Pinpoint the cell where the given text exists, returning its [X, Y] midpoint coordinate. 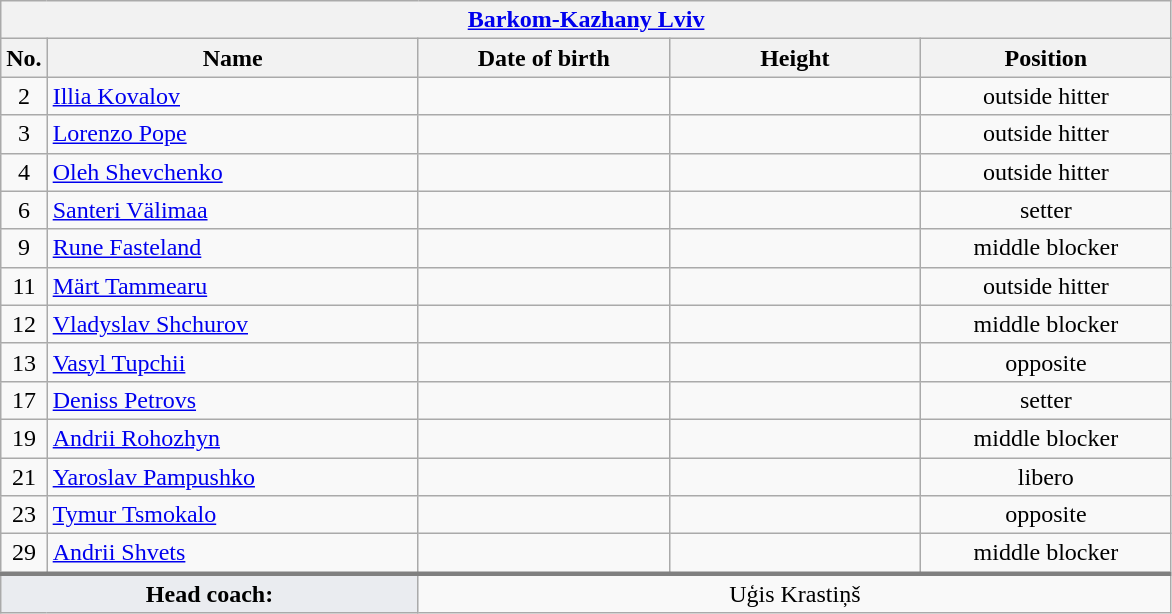
Vladyslav Shchurov [232, 324]
11 [24, 286]
Illia Kovalov [232, 96]
12 [24, 324]
Barkom-Kazhany Lviv [586, 20]
29 [24, 554]
Deniss Petrovs [232, 400]
Vasyl Tupchii [232, 362]
Andrii Shvets [232, 554]
Height [794, 58]
Märt Tammearu [232, 286]
9 [24, 248]
19 [24, 438]
21 [24, 477]
23 [24, 515]
Rune Fasteland [232, 248]
No. [24, 58]
Uģis Krastiņš [794, 593]
4 [24, 172]
Santeri Välimaa [232, 210]
3 [24, 134]
Lorenzo Pope [232, 134]
Name [232, 58]
libero [1046, 477]
Oleh Shevchenko [232, 172]
Head coach: [210, 593]
Date of birth [544, 58]
Yaroslav Pampushko [232, 477]
2 [24, 96]
6 [24, 210]
Tymur Tsmokalo [232, 515]
Andrii Rohozhyn [232, 438]
13 [24, 362]
Position [1046, 58]
17 [24, 400]
